From the cell containing the given text, extract its center point as [x, y] coordinate. 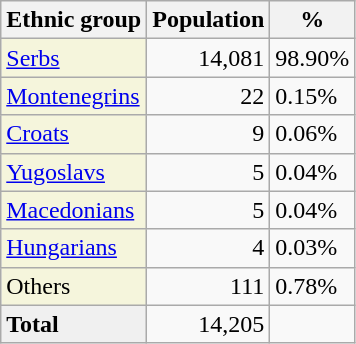
0.15% [312, 96]
Total [74, 324]
Hungarians [74, 248]
Serbs [74, 58]
22 [208, 96]
0.03% [312, 248]
0.78% [312, 286]
Montenegrins [74, 96]
0.06% [312, 134]
% [312, 20]
9 [208, 134]
Croats [74, 134]
Ethnic group [74, 20]
4 [208, 248]
Others [74, 286]
Macedonians [74, 210]
111 [208, 286]
Yugoslavs [74, 172]
14,205 [208, 324]
Population [208, 20]
14,081 [208, 58]
98.90% [312, 58]
